Pinpoint the cell where the given text exists, returning its (X, Y) midpoint coordinate. 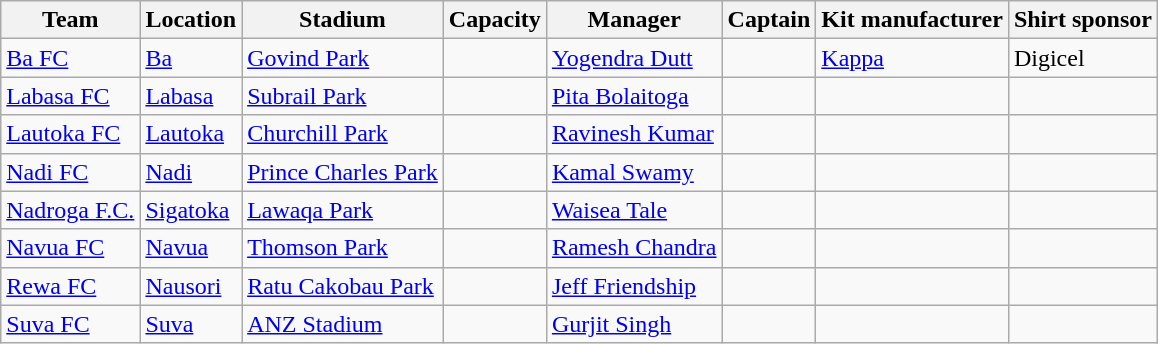
Kit manufacturer (912, 20)
Pita Bolaitoga (634, 96)
Ramesh Chandra (634, 248)
Digicel (1082, 58)
Labasa (191, 96)
Waisea Tale (634, 210)
Nadi FC (70, 172)
Lautoka FC (70, 134)
Churchill Park (343, 134)
Lawaqa Park (343, 210)
Nausori (191, 286)
Captain (769, 20)
Navua (191, 248)
Location (191, 20)
Kappa (912, 58)
Manager (634, 20)
Jeff Friendship (634, 286)
Ba FC (70, 58)
Gurjit Singh (634, 324)
Navua FC (70, 248)
Govind Park (343, 58)
Ratu Cakobau Park (343, 286)
Kamal Swamy (634, 172)
Suva FC (70, 324)
Lautoka (191, 134)
Labasa FC (70, 96)
Ravinesh Kumar (634, 134)
Thomson Park (343, 248)
Rewa FC (70, 286)
Prince Charles Park (343, 172)
Nadi (191, 172)
Shirt sponsor (1082, 20)
Ba (191, 58)
Yogendra Dutt (634, 58)
Team (70, 20)
Sigatoka (191, 210)
Nadroga F.C. (70, 210)
ANZ Stadium (343, 324)
Suva (191, 324)
Capacity (494, 20)
Stadium (343, 20)
Subrail Park (343, 96)
